From the cell containing the given text, extract its center point as (x, y) coordinate. 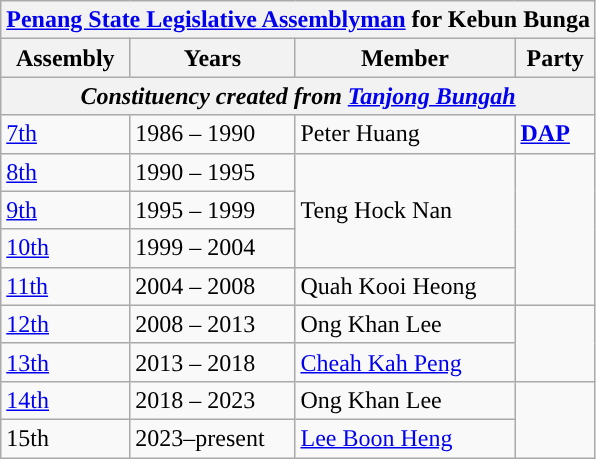
1986 – 1990 (212, 134)
9th (66, 210)
Peter Huang (405, 134)
1990 – 1995 (212, 172)
1999 – 2004 (212, 248)
Cheah Kah Peng (405, 362)
13th (66, 362)
Assembly (66, 58)
2013 – 2018 (212, 362)
Teng Hock Nan (405, 210)
11th (66, 286)
Penang State Legislative Assemblyman for Kebun Bunga (298, 20)
15th (66, 438)
10th (66, 248)
2004 – 2008 (212, 286)
2018 – 2023 (212, 400)
Member (405, 58)
7th (66, 134)
DAP (555, 134)
Quah Kooi Heong (405, 286)
2008 – 2013 (212, 324)
14th (66, 400)
Party (555, 58)
Constituency created from Tanjong Bungah (298, 96)
12th (66, 324)
Years (212, 58)
1995 – 1999 (212, 210)
8th (66, 172)
2023–present (212, 438)
Lee Boon Heng (405, 438)
